Find where the given text appears and provide that cell's center as [x, y] coordinate. 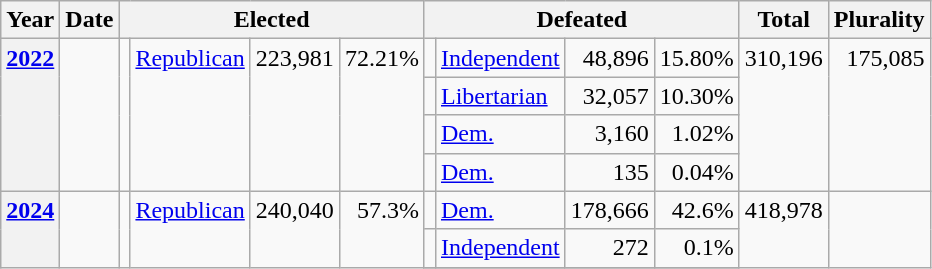
42.6% [696, 210]
418,978 [784, 229]
310,196 [784, 115]
0.04% [696, 172]
1.02% [696, 134]
15.80% [696, 58]
240,040 [294, 229]
Year [30, 20]
10.30% [696, 96]
32,057 [610, 96]
223,981 [294, 115]
175,085 [879, 115]
3,160 [610, 134]
272 [610, 248]
Date [90, 20]
Total [784, 20]
2022 [30, 115]
135 [610, 172]
Elected [272, 20]
Libertarian [500, 96]
178,666 [610, 210]
Plurality [879, 20]
0.1% [696, 248]
72.21% [382, 115]
2024 [30, 229]
Defeated [582, 20]
57.3% [382, 229]
48,896 [610, 58]
